Capture the cell that displays the provided text and extract its (x, y) central coordinate. 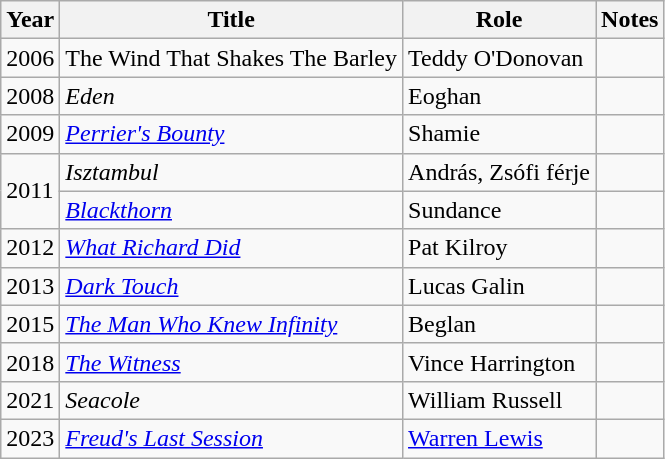
Eden (232, 96)
Isztambul (232, 172)
Seacole (232, 400)
Year (30, 20)
András, Zsófi férje (500, 172)
The Man Who Knew Infinity (232, 324)
2009 (30, 134)
2012 (30, 248)
Eoghan (500, 96)
Teddy O'Donovan (500, 58)
2008 (30, 96)
Dark Touch (232, 286)
The Wind That Shakes The Barley (232, 58)
Warren Lewis (500, 438)
2023 (30, 438)
Role (500, 20)
2015 (30, 324)
What Richard Did (232, 248)
Beglan (500, 324)
2011 (30, 191)
2006 (30, 58)
2018 (30, 362)
Title (232, 20)
Shamie (500, 134)
Notes (630, 20)
Lucas Galin (500, 286)
The Witness (232, 362)
Vince Harrington (500, 362)
Freud's Last Session (232, 438)
Perrier's Bounty (232, 134)
2013 (30, 286)
2021 (30, 400)
Pat Kilroy (500, 248)
Sundance (500, 210)
Blackthorn (232, 210)
William Russell (500, 400)
